Detect which cell encompasses the target text, then output its (x, y) center coordinate. 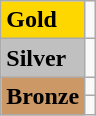
Gold (43, 20)
Bronze (43, 96)
Silver (43, 58)
